Scan for the cell matching the given text and deliver its [X, Y] coordinate at center. 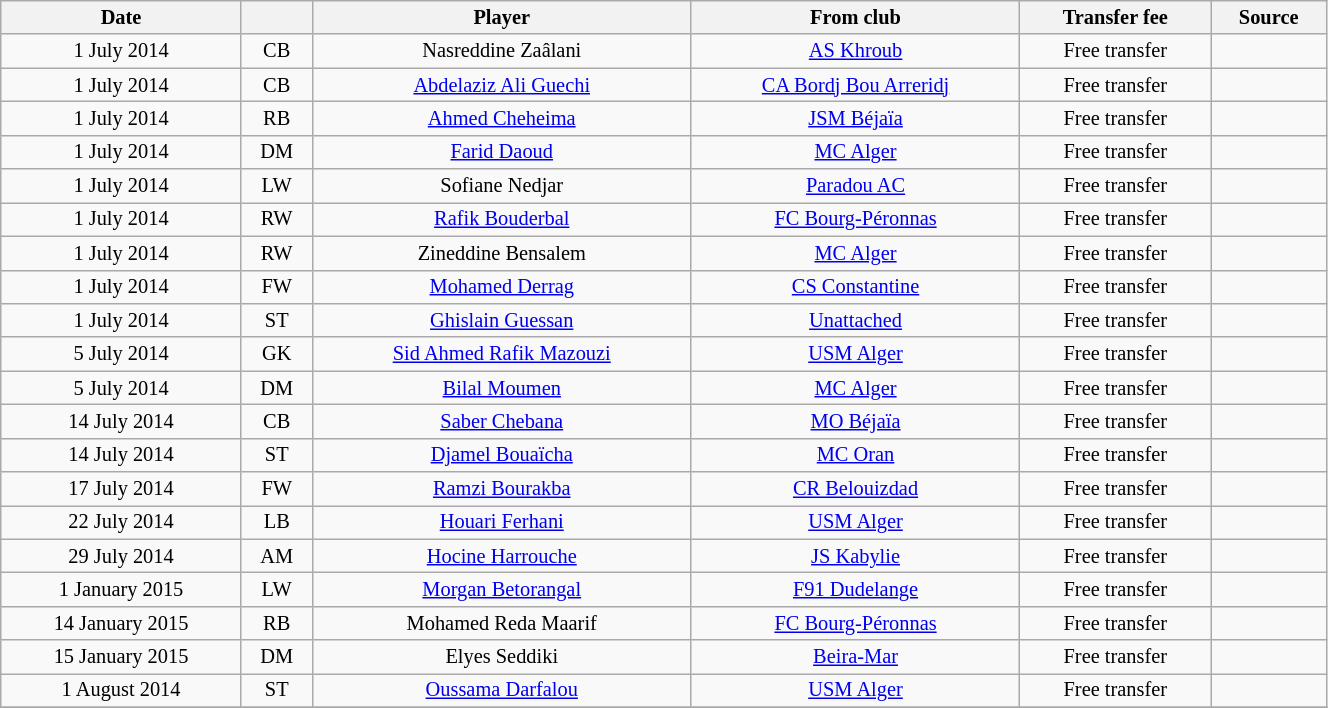
Paradou AC [855, 186]
Farid Daoud [502, 152]
Source [1269, 17]
Saber Chebana [502, 421]
22 July 2014 [122, 522]
JSM Béjaïa [855, 118]
Nasreddine Zaâlani [502, 51]
CS Constantine [855, 287]
Rafik Bouderbal [502, 219]
Ramzi Bourakba [502, 489]
Sid Ahmed Rafik Mazouzi [502, 354]
Unattached [855, 320]
29 July 2014 [122, 556]
Transfer fee [1116, 17]
JS Kabylie [855, 556]
Mohamed Reda Maarif [502, 623]
AM [276, 556]
MO Béjaïa [855, 421]
Bilal Moumen [502, 388]
GK [276, 354]
Sofiane Nedjar [502, 186]
From club [855, 17]
Zineddine Bensalem [502, 253]
1 January 2015 [122, 589]
AS Khroub [855, 51]
Djamel Bouaïcha [502, 455]
17 July 2014 [122, 489]
Abdelaziz Ali Guechi [502, 85]
Date [122, 17]
Hocine Harrouche [502, 556]
Ahmed Cheheima [502, 118]
15 January 2015 [122, 657]
Mohamed Derrag [502, 287]
Houari Ferhani [502, 522]
Oussama Darfalou [502, 690]
Morgan Betorangal [502, 589]
1 August 2014 [122, 690]
F91 Dudelange [855, 589]
Elyes Seddiki [502, 657]
14 January 2015 [122, 623]
CA Bordj Bou Arreridj [855, 85]
Player [502, 17]
MC Oran [855, 455]
CR Belouizdad [855, 489]
Ghislain Guessan [502, 320]
Beira-Mar [855, 657]
LB [276, 522]
